Extract the (x, y) coordinate from the center of the cell holding the provided text.  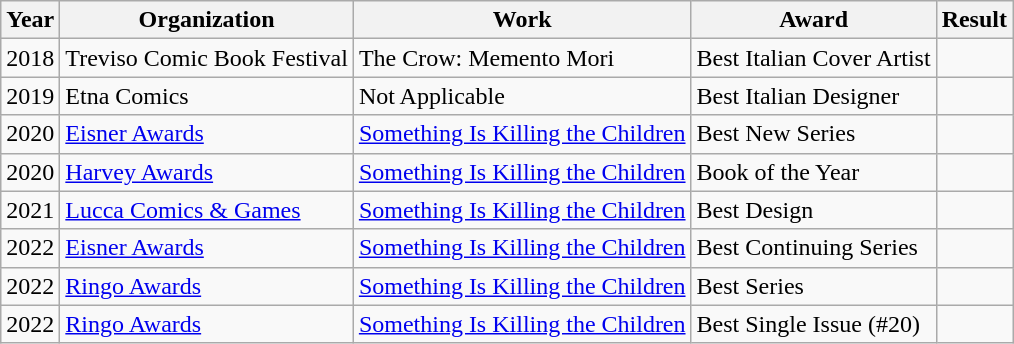
Best Design (814, 210)
Result (974, 20)
2018 (30, 58)
Book of the Year (814, 172)
Best Italian Designer (814, 96)
Best New Series (814, 134)
Award (814, 20)
Best Continuing Series (814, 248)
Best Single Issue (#20) (814, 324)
2021 (30, 210)
Harvey Awards (207, 172)
2019 (30, 96)
Best Italian Cover Artist (814, 58)
Year (30, 20)
Treviso Comic Book Festival (207, 58)
Not Applicable (522, 96)
Organization (207, 20)
Best Series (814, 286)
Etna Comics (207, 96)
Lucca Comics & Games (207, 210)
Work (522, 20)
The Crow: Memento Mori (522, 58)
